Extract the (X, Y) coordinate from the center of the cell holding the provided text.  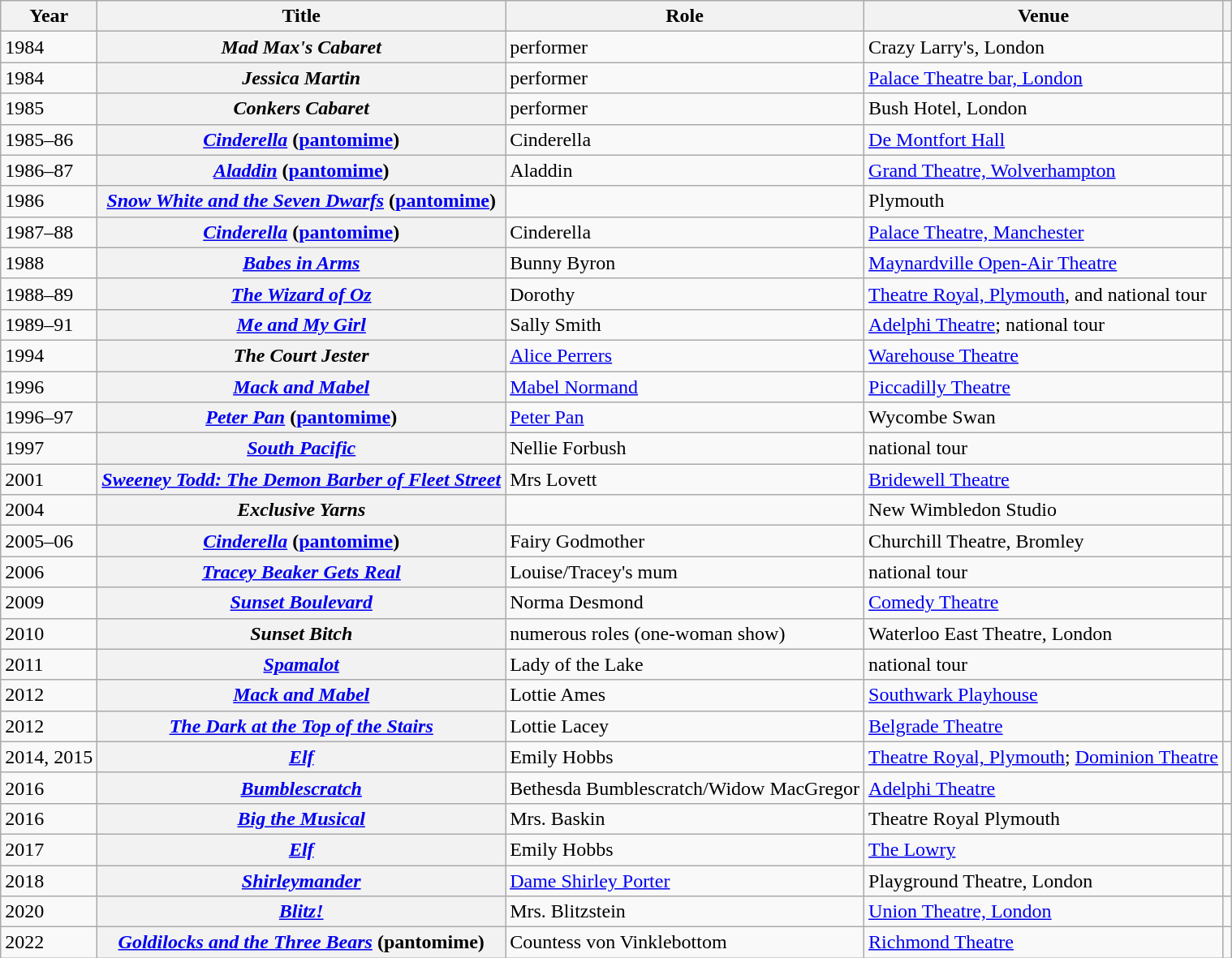
Palace Theatre, Manchester (1044, 232)
Aladdin (685, 170)
Bethesda Bumblescratch/Widow MacGregor (685, 788)
Mrs Lovett (685, 479)
Fairy Godmother (685, 541)
Nellie Forbush (685, 449)
The Court Jester (302, 355)
Aladdin (pantomime) (302, 170)
Bush Hotel, London (1044, 109)
The Lowry (1044, 849)
Tracey Beaker Gets Real (302, 572)
2010 (49, 634)
2005–06 (49, 541)
Role (685, 16)
Year (49, 16)
Adelphi Theatre; national tour (1044, 324)
Shirleymander (302, 880)
1988–89 (49, 294)
Wycombe Swan (1044, 418)
1985–86 (49, 140)
1985 (49, 109)
Playground Theatre, London (1044, 880)
Churchill Theatre, Bromley (1044, 541)
2014, 2015 (49, 757)
Union Theatre, London (1044, 912)
Theatre Royal Plymouth (1044, 818)
1986 (49, 201)
1987–88 (49, 232)
2009 (49, 603)
The Dark at the Top of the Stairs (302, 726)
2011 (49, 664)
1988 (49, 263)
1989–91 (49, 324)
2004 (49, 510)
Blitz! (302, 912)
Babes in Arms (302, 263)
1996–97 (49, 418)
1996 (49, 387)
Title (302, 16)
Maynardville Open-Air Theatre (1044, 263)
Warehouse Theatre (1044, 355)
Louise/Tracey's mum (685, 572)
Piccadilly Theatre (1044, 387)
Grand Theatre, Wolverhampton (1044, 170)
Peter Pan (685, 418)
2017 (49, 849)
Norma Desmond (685, 603)
De Montfort Hall (1044, 140)
2022 (49, 943)
2018 (49, 880)
Lottie Ames (685, 695)
Bunny Byron (685, 263)
Plymouth (1044, 201)
New Wimbledon Studio (1044, 510)
Venue (1044, 16)
Spamalot (302, 664)
Lottie Lacey (685, 726)
2001 (49, 479)
Dorothy (685, 294)
2006 (49, 572)
Countess von Vinklebottom (685, 943)
Waterloo East Theatre, London (1044, 634)
Theatre Royal, Plymouth; Dominion Theatre (1044, 757)
Sunset Bitch (302, 634)
Theatre Royal, Plymouth, and national tour (1044, 294)
Alice Perrers (685, 355)
Sally Smith (685, 324)
Richmond Theatre (1044, 943)
Peter Pan (pantomime) (302, 418)
Goldilocks and the Three Bears (pantomime) (302, 943)
Dame Shirley Porter (685, 880)
Bridewell Theatre (1044, 479)
1997 (49, 449)
Exclusive Yarns (302, 510)
Mrs. Blitzstein (685, 912)
Lady of the Lake (685, 664)
Comedy Theatre (1044, 603)
South Pacific (302, 449)
Bumblescratch (302, 788)
Adelphi Theatre (1044, 788)
Belgrade Theatre (1044, 726)
Me and My Girl (302, 324)
numerous roles (one-woman show) (685, 634)
1986–87 (49, 170)
Southwark Playhouse (1044, 695)
2020 (49, 912)
Palace Theatre bar, London (1044, 78)
Big the Musical (302, 818)
Mad Max's Cabaret (302, 47)
The Wizard of Oz (302, 294)
1994 (49, 355)
Mabel Normand (685, 387)
Sweeney Todd: The Demon Barber of Fleet Street (302, 479)
Sunset Boulevard (302, 603)
Jessica Martin (302, 78)
Snow White and the Seven Dwarfs (pantomime) (302, 201)
Crazy Larry's, London (1044, 47)
Conkers Cabaret (302, 109)
Mrs. Baskin (685, 818)
